Capture the cell that displays the provided text and extract its (x, y) central coordinate. 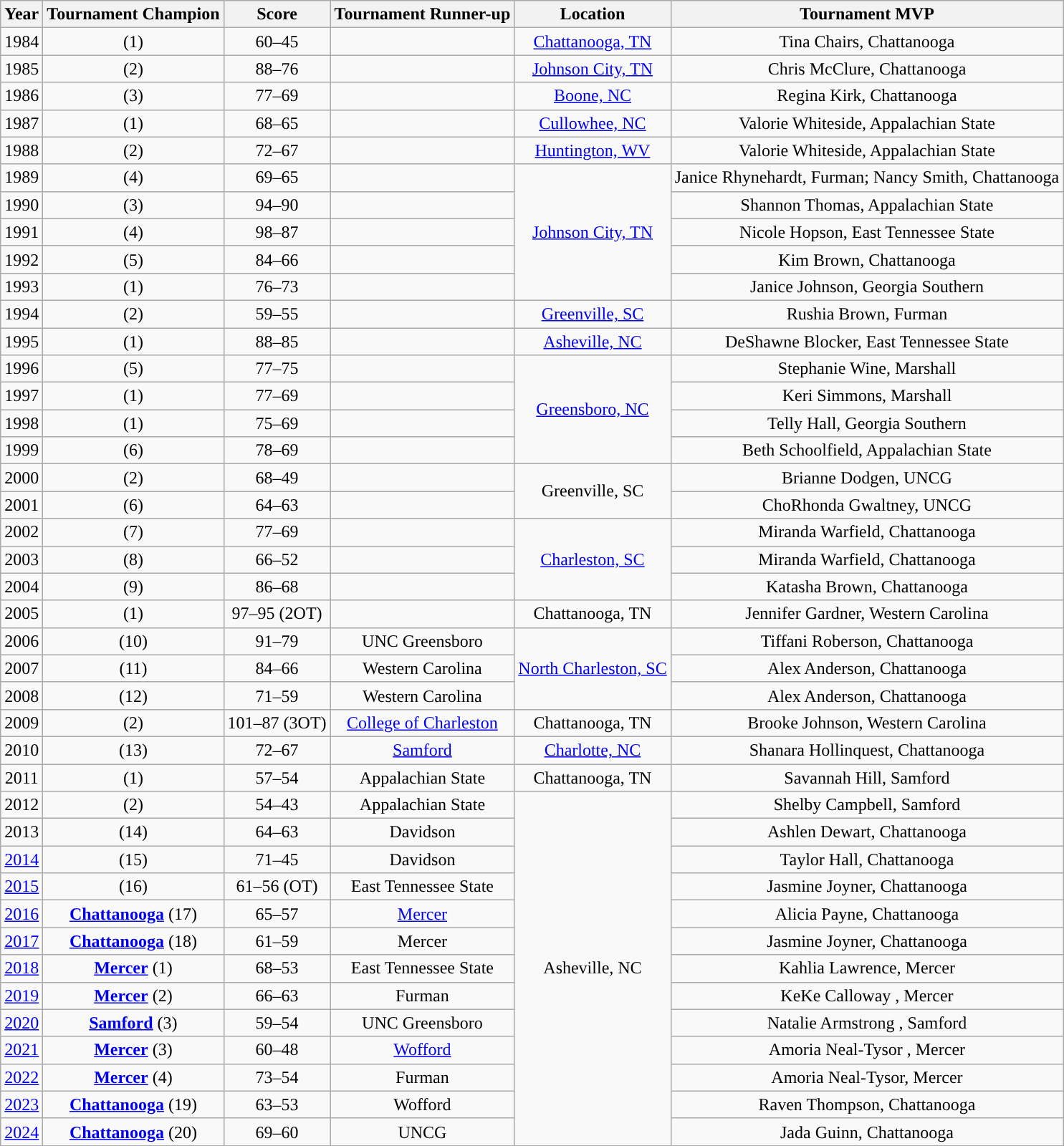
101–87 (3OT) (277, 723)
2014 (21, 860)
Rushia Brown, Furman (867, 314)
Beth Schoolfield, Appalachian State (867, 451)
Kim Brown, Chattanooga (867, 259)
Mercer (3) (133, 1050)
2010 (21, 750)
1988 (21, 150)
2004 (21, 587)
(8) (133, 559)
75–69 (277, 423)
Greensboro, NC (593, 410)
2006 (21, 641)
Telly Hall, Georgia Southern (867, 423)
69–65 (277, 178)
Janice Rhynehardt, Furman; Nancy Smith, Chattanooga (867, 178)
Alicia Payne, Chattanooga (867, 914)
2016 (21, 914)
2018 (21, 968)
1985 (21, 69)
66–52 (277, 559)
Boone, NC (593, 96)
ChoRhonda Gwaltney, UNCG (867, 505)
DeShawne Blocker, East Tennessee State (867, 342)
Shannon Thomas, Appalachian State (867, 205)
Chattanooga (17) (133, 914)
2003 (21, 559)
(11) (133, 668)
2023 (21, 1104)
63–53 (277, 1104)
60–48 (277, 1050)
68–65 (277, 123)
Huntington, WV (593, 150)
2012 (21, 805)
Mercer (4) (133, 1077)
Samford (423, 750)
Janice Johnson, Georgia Southern (867, 286)
2009 (21, 723)
2015 (21, 887)
2017 (21, 941)
60–45 (277, 42)
61–56 (OT) (277, 887)
1995 (21, 342)
Keri Simmons, Marshall (867, 396)
66–63 (277, 996)
Nicole Hopson, East Tennessee State (867, 232)
1994 (21, 314)
86–68 (277, 587)
71–59 (277, 695)
2024 (21, 1132)
(13) (133, 750)
(9) (133, 587)
Amoria Neal-Tysor, Mercer (867, 1077)
2020 (21, 1023)
Tina Chairs, Chattanooga (867, 42)
1986 (21, 96)
Tiffani Roberson, Chattanooga (867, 641)
Kahlia Lawrence, Mercer (867, 968)
1990 (21, 205)
Raven Thompson, Chattanooga (867, 1104)
Location (593, 14)
1992 (21, 259)
54–43 (277, 805)
Natalie Armstrong , Samford (867, 1023)
59–55 (277, 314)
Brooke Johnson, Western Carolina (867, 723)
73–54 (277, 1077)
North Charleston, SC (593, 668)
2022 (21, 1077)
71–45 (277, 860)
68–49 (277, 478)
88–76 (277, 69)
College of Charleston (423, 723)
UNCG (423, 1132)
88–85 (277, 342)
1984 (21, 42)
1991 (21, 232)
Samford (3) (133, 1023)
57–54 (277, 777)
Score (277, 14)
Mercer (2) (133, 996)
68–53 (277, 968)
Mercer (1) (133, 968)
2021 (21, 1050)
2011 (21, 777)
1996 (21, 369)
1987 (21, 123)
94–90 (277, 205)
Shelby Campbell, Samford (867, 805)
Cullowhee, NC (593, 123)
(10) (133, 641)
Amoria Neal-Tysor , Mercer (867, 1050)
(16) (133, 887)
(7) (133, 532)
2000 (21, 478)
2002 (21, 532)
Regina Kirk, Chattanooga (867, 96)
Stephanie Wine, Marshall (867, 369)
Jada Guinn, Chattanooga (867, 1132)
2013 (21, 832)
Chris McClure, Chattanooga (867, 69)
2008 (21, 695)
Charleston, SC (593, 559)
Taylor Hall, Chattanooga (867, 860)
(14) (133, 832)
77–75 (277, 369)
98–87 (277, 232)
1998 (21, 423)
1989 (21, 178)
Tournament Runner-up (423, 14)
Year (21, 14)
KeKe Calloway , Mercer (867, 996)
91–79 (277, 641)
Katasha Brown, Chattanooga (867, 587)
Savannah Hill, Samford (867, 777)
59–54 (277, 1023)
(12) (133, 695)
Charlotte, NC (593, 750)
Tournament Champion (133, 14)
Tournament MVP (867, 14)
2007 (21, 668)
2001 (21, 505)
1997 (21, 396)
Brianne Dodgen, UNCG (867, 478)
69–60 (277, 1132)
78–69 (277, 451)
Ashlen Dewart, Chattanooga (867, 832)
1999 (21, 451)
61–59 (277, 941)
65–57 (277, 914)
Chattanooga (20) (133, 1132)
1993 (21, 286)
76–73 (277, 286)
Chattanooga (19) (133, 1104)
(15) (133, 860)
Chattanooga (18) (133, 941)
2005 (21, 614)
2019 (21, 996)
97–95 (2OT) (277, 614)
Shanara Hollinquest, Chattanooga (867, 750)
Jennifer Gardner, Western Carolina (867, 614)
